From the cell containing the given text, extract its center point as [X, Y] coordinate. 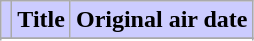
Title [42, 20]
Original air date [162, 20]
